Detect which cell encompasses the target text, then output its [x, y] center coordinate. 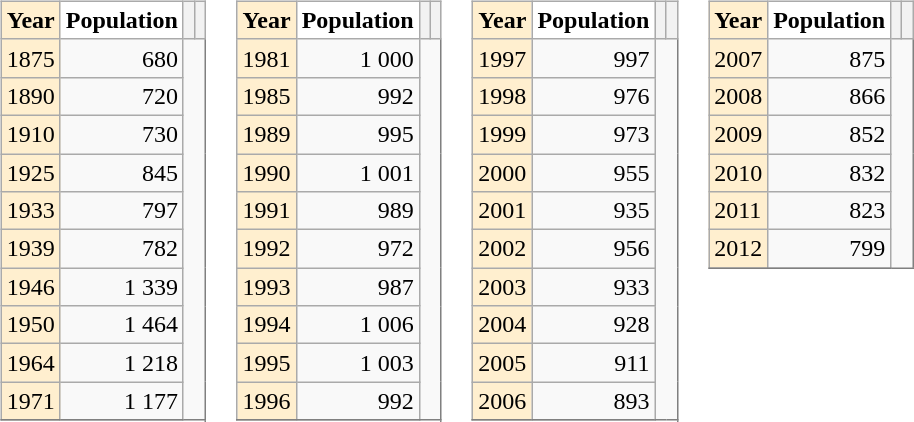
1999 [502, 134]
799 [830, 249]
997 [594, 58]
782 [122, 249]
1910 [30, 134]
1996 [266, 401]
1890 [30, 96]
1964 [30, 363]
1993 [266, 287]
832 [830, 173]
2004 [502, 325]
1990 [266, 173]
2005 [502, 363]
955 [594, 173]
2012 [738, 249]
893 [594, 401]
1981 [266, 58]
987 [358, 287]
1991 [266, 211]
1992 [266, 249]
2000 [502, 173]
1950 [30, 325]
1925 [30, 173]
2008 [738, 96]
730 [122, 134]
680 [122, 58]
1998 [502, 96]
823 [830, 211]
1 001 [358, 173]
911 [594, 363]
989 [358, 211]
1997 [502, 58]
2006 [502, 401]
2003 [502, 287]
1995 [266, 363]
1933 [30, 211]
1 000 [358, 58]
995 [358, 134]
973 [594, 134]
2007 [738, 58]
1875 [30, 58]
1985 [266, 96]
1 003 [358, 363]
1989 [266, 134]
875 [830, 58]
1 339 [122, 287]
956 [594, 249]
1946 [30, 287]
2009 [738, 134]
720 [122, 96]
1 218 [122, 363]
1 006 [358, 325]
2002 [502, 249]
928 [594, 325]
1 177 [122, 401]
972 [358, 249]
1971 [30, 401]
852 [830, 134]
2010 [738, 173]
797 [122, 211]
1994 [266, 325]
1939 [30, 249]
2011 [738, 211]
845 [122, 173]
1 464 [122, 325]
933 [594, 287]
866 [830, 96]
976 [594, 96]
2001 [502, 211]
935 [594, 211]
